Detect which cell encompasses the target text, then output its [X, Y] center coordinate. 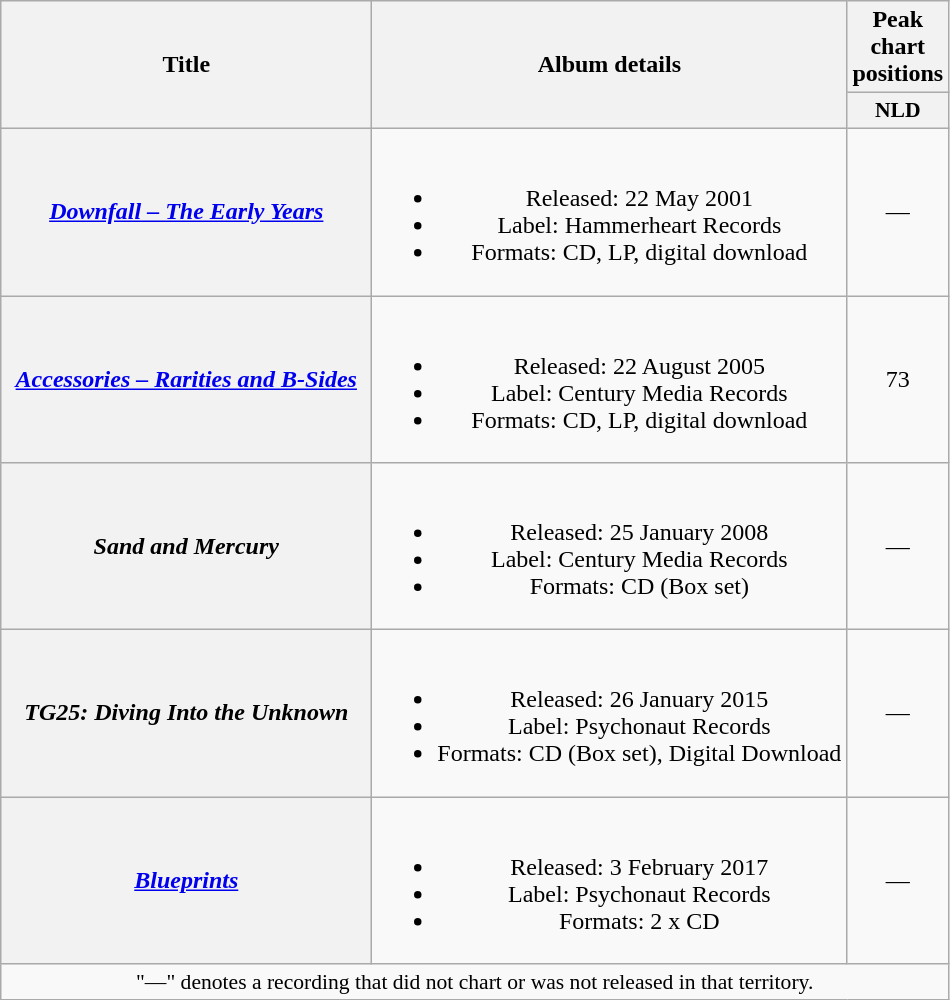
73 [898, 380]
Released: 22 August 2005Label: Century Media RecordsFormats: CD, LP, digital download [610, 380]
Album details [610, 65]
Released: 22 May 2001Label: Hammerheart RecordsFormats: CD, LP, digital download [610, 212]
"—" denotes a recording that did not chart or was not released in that territory. [475, 982]
NLD [898, 111]
Title [186, 65]
Peak chart positions [898, 47]
Released: 3 February 2017Label: Psychonaut RecordsFormats: 2 x CD [610, 880]
Blueprints [186, 880]
Downfall – The Early Years [186, 212]
Released: 26 January 2015Label: Psychonaut RecordsFormats: CD (Box set), Digital Download [610, 714]
TG25: Diving Into the Unknown [186, 714]
Sand and Mercury [186, 546]
Accessories – Rarities and B-Sides [186, 380]
Released: 25 January 2008Label: Century Media RecordsFormats: CD (Box set) [610, 546]
